Output the [x, y] coordinate of the center of the cell containing the given text.  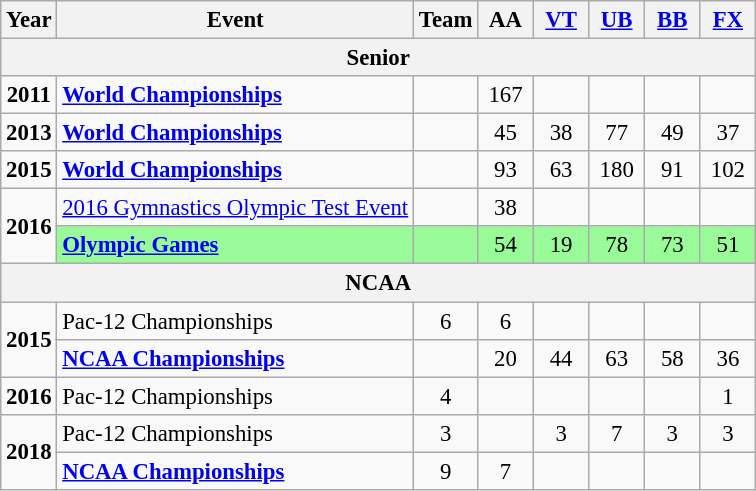
58 [672, 358]
91 [672, 170]
VT [561, 20]
2013 [29, 133]
49 [672, 133]
78 [617, 245]
1 [728, 396]
Olympic Games [236, 245]
19 [561, 245]
Senior [378, 58]
180 [617, 170]
4 [446, 396]
Year [29, 20]
167 [506, 95]
44 [561, 358]
51 [728, 245]
102 [728, 170]
NCAA [378, 283]
54 [506, 245]
Event [236, 20]
45 [506, 133]
93 [506, 170]
Team [446, 20]
77 [617, 133]
AA [506, 20]
37 [728, 133]
BB [672, 20]
73 [672, 245]
2016 Gymnastics Olympic Test Event [236, 208]
2018 [29, 452]
FX [728, 20]
9 [446, 471]
20 [506, 358]
36 [728, 358]
UB [617, 20]
2011 [29, 95]
